Find where the given text appears and provide that cell's center as (X, Y) coordinate. 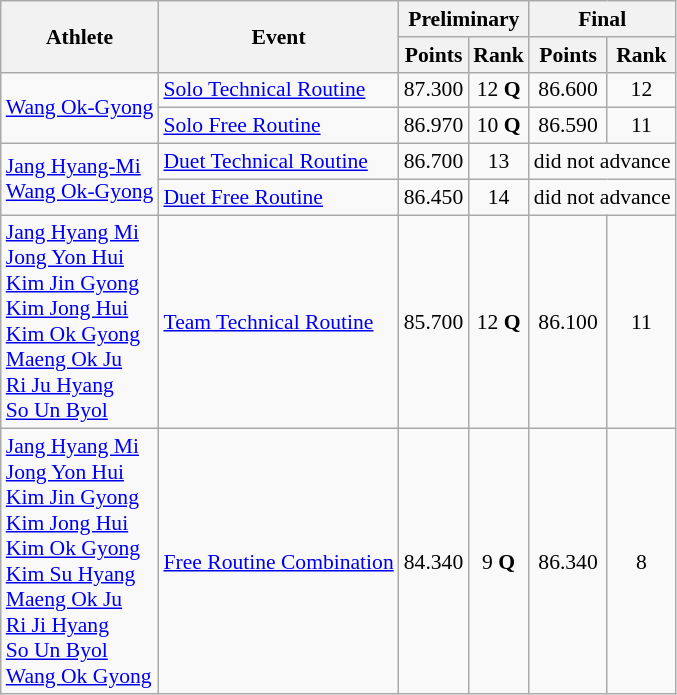
Preliminary (464, 19)
86.590 (568, 126)
14 (498, 197)
Free Routine Combination (278, 562)
9 Q (498, 562)
Event (278, 36)
12 (641, 90)
86.600 (568, 90)
Solo Free Routine (278, 126)
87.300 (434, 90)
Jang Hyang MiJong Yon HuiKim Jin GyongKim Jong HuiKim Ok GyongKim Su HyangMaeng Ok JuRi Ji HyangSo Un ByolWang Ok Gyong (80, 562)
Wang Ok-Gyong (80, 108)
13 (498, 162)
86.450 (434, 197)
Team Technical Routine (278, 322)
Jang Hyang MiJong Yon HuiKim Jin GyongKim Jong HuiKim Ok GyongMaeng Ok JuRi Ju HyangSo Un Byol (80, 322)
86.100 (568, 322)
Duet Free Routine (278, 197)
Jang Hyang-MiWang Ok-Gyong (80, 180)
86.970 (434, 126)
Duet Technical Routine (278, 162)
86.340 (568, 562)
10 Q (498, 126)
86.700 (434, 162)
8 (641, 562)
Athlete (80, 36)
Solo Technical Routine (278, 90)
Final (602, 19)
84.340 (434, 562)
85.700 (434, 322)
